Detect which cell encompasses the target text, then output its [X, Y] center coordinate. 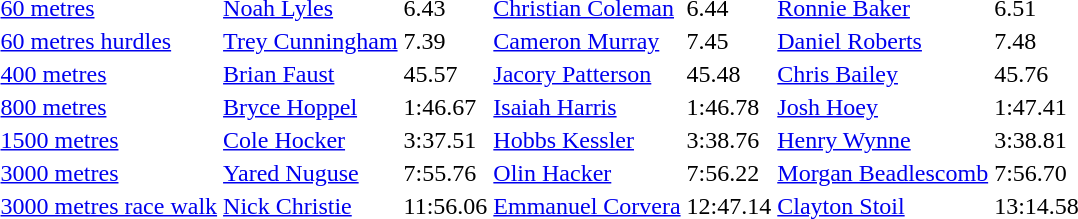
45.57 [446, 74]
Henry Wynne [883, 140]
Brian Faust [310, 74]
1:46.67 [446, 107]
Isaiah Harris [587, 107]
Olin Hacker [587, 173]
3:38.76 [729, 140]
Bryce Hoppel [310, 107]
Josh Hoey [883, 107]
45.48 [729, 74]
3:37.51 [446, 140]
Daniel Roberts [883, 41]
Cole Hocker [310, 140]
7:55.76 [446, 173]
Jacory Patterson [587, 74]
Morgan Beadlescomb [883, 173]
7:56.22 [729, 173]
Yared Nuguse [310, 173]
Hobbs Kessler [587, 140]
1:46.78 [729, 107]
Chris Bailey [883, 74]
7.45 [729, 41]
Cameron Murray [587, 41]
7.39 [446, 41]
Trey Cunningham [310, 41]
